Scan for the cell matching the given text and deliver its [x, y] coordinate at center. 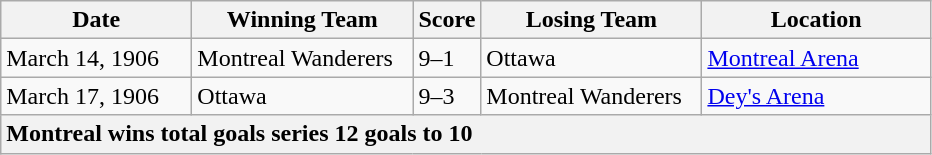
Date [96, 20]
Losing Team [592, 20]
Dey's Arena [816, 96]
March 14, 1906 [96, 58]
March 17, 1906 [96, 96]
9–3 [447, 96]
Montreal Arena [816, 58]
Montreal wins total goals series 12 goals to 10 [466, 134]
9–1 [447, 58]
Location [816, 20]
Score [447, 20]
Winning Team [302, 20]
